From the cell containing the given text, extract its center point as (X, Y) coordinate. 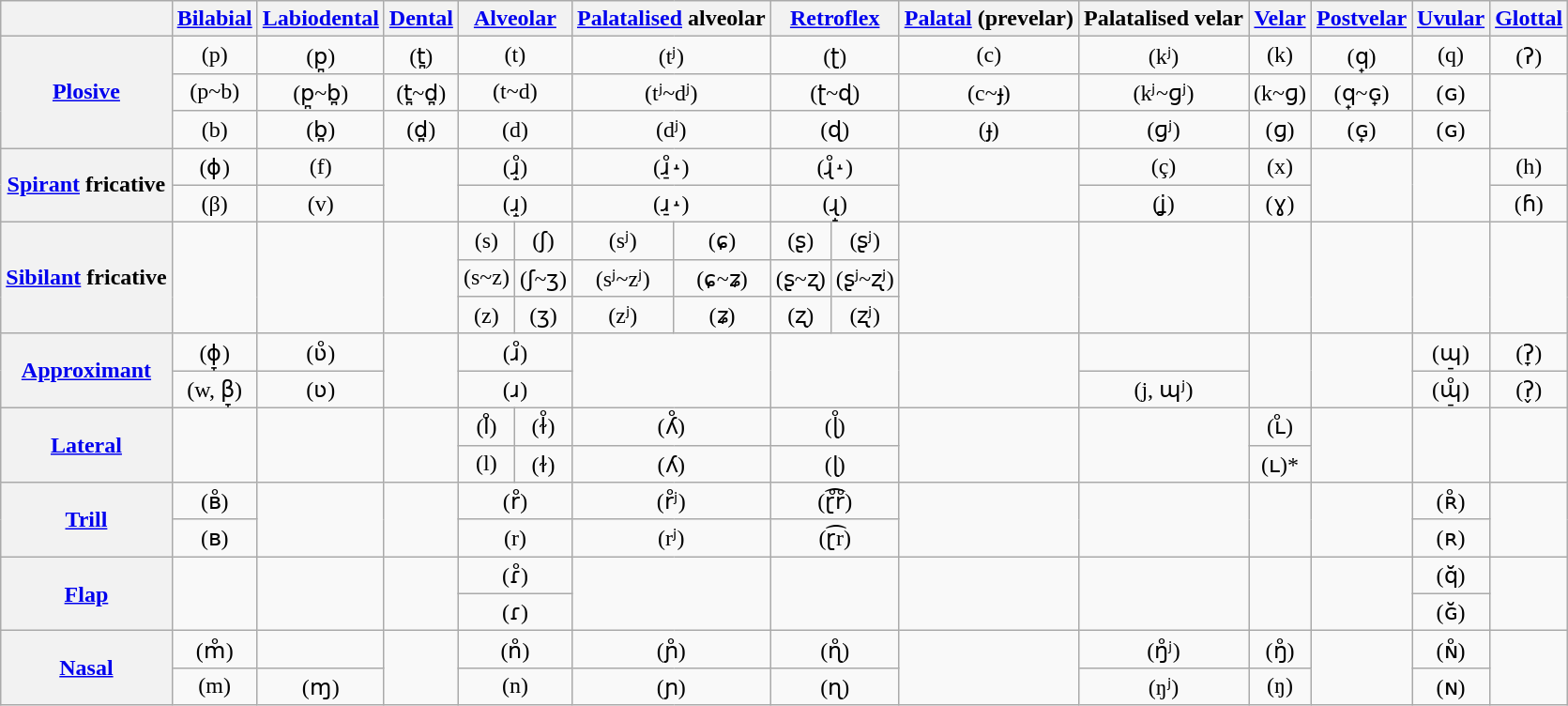
(ɦ) (1530, 204)
(tʲ) (671, 55)
(ɽ͡r) (835, 538)
(ɲ̊) (671, 650)
(ɕ~ʑ) (723, 278)
(t̪~d̪) (420, 92)
(x) (1280, 167)
(p̪~b̪) (321, 92)
(ʒ) (542, 315)
(ɹ̠̊˔) (671, 167)
(h) (1530, 167)
(ŋ) (1280, 686)
(ɡʲ) (1164, 130)
(ɱ) (321, 686)
(t) (514, 55)
(ɾ) (514, 612)
(q̟) (1362, 55)
(ʙ̊) (214, 501)
(tʲ~dʲ) (671, 92)
(ʙ) (214, 538)
(r̊) (514, 501)
(ʂ~ʐ) (800, 278)
(t̪) (420, 55)
(ʔ̬) (1530, 390)
(z) (486, 315)
(ɹ) (514, 390)
(ɴ) (1451, 686)
(j, ɰʲ) (1164, 390)
Uvular (1451, 19)
(ʀ̊) (1451, 501)
(p~b) (214, 92)
(kʲ~ɡʲ) (1164, 92)
Bilabial (214, 19)
(dʲ) (671, 130)
(ʐ) (800, 315)
Palatalised velar (1164, 19)
(ɻ̊˔) (835, 167)
(ʂʲ) (865, 241)
(p̪) (321, 55)
(c) (989, 55)
(sʲ) (623, 241)
(ʂ) (800, 241)
(ɾ̊) (514, 576)
(ɹ̊) (514, 352)
(ɹ̠˔) (671, 204)
(p) (214, 55)
(ɡ) (1280, 130)
(ʃ) (542, 241)
Palatal (prevelar) (989, 19)
(ɸ) (214, 167)
Labiodental (321, 19)
(q) (1451, 55)
(ʔ) (1530, 55)
(ɣ) (1280, 204)
Trill (86, 520)
(w, β̞) (214, 390)
(t~d) (514, 92)
(ɳ̊) (835, 650)
(ʟ)* (1280, 464)
(s) (486, 241)
(k~ɡ) (1280, 92)
(kʲ) (1164, 55)
(ɳ) (835, 686)
(r) (514, 538)
(v) (321, 204)
(ɫ̊) (542, 426)
(ɹ̝) (514, 204)
(l̊) (486, 426)
(ʎ̊) (671, 426)
(ŋ̊) (1280, 650)
(ʟ̊) (1280, 426)
(ç) (1164, 167)
(zʲ) (623, 315)
(ʈ) (835, 55)
(b) (214, 130)
(ʋ̊) (321, 352)
Alveolar (514, 19)
(ʎ) (671, 464)
(ɭ̊) (835, 426)
(ʑ) (723, 315)
(ɸ̞) (214, 352)
(n) (514, 686)
(ɭ) (835, 464)
Dental (420, 19)
(s~z) (486, 278)
(ɢ̆) (1451, 612)
Retroflex (835, 19)
Glottal (1530, 19)
Lateral (86, 445)
(k) (1280, 55)
(rʲ) (671, 538)
(ɰ̠) (1451, 352)
(m̊) (214, 650)
(β) (214, 204)
(ʈ~ɖ) (835, 92)
(ɽ̊͡r̊) (835, 501)
(ɰ̠̊) (1451, 390)
(ɻ̝) (835, 204)
Flap (86, 593)
(ɕ) (723, 241)
(f) (321, 167)
Postvelar (1362, 19)
(q̆) (1451, 576)
(ʀ) (1451, 538)
(ŋʲ) (1164, 686)
(l) (486, 464)
(ʃ~ʒ) (542, 278)
(m) (214, 686)
Palatalised alveolar (671, 19)
(q̟~ɢ̟) (1362, 92)
(d) (514, 130)
Approximant (86, 370)
(b̪) (321, 130)
(ɹ̝̊) (514, 167)
(ʝ) (1164, 204)
(ɴ̊) (1451, 650)
(d̪) (420, 130)
(ʔ̞) (1530, 352)
Spirant fricative (86, 186)
(ɢ̟) (1362, 130)
(ʋ) (321, 390)
(n̊) (514, 650)
(ɟ) (989, 130)
(ɫ) (542, 464)
Velar (1280, 19)
Nasal (86, 668)
(ʐʲ) (865, 315)
(c~ɟ) (989, 92)
Sibilant fricative (86, 278)
(ɲ) (671, 686)
(ɖ) (835, 130)
(ŋ̊ʲ) (1164, 650)
Plosive (86, 92)
(ʂʲ~ʐʲ) (865, 278)
(sʲ~zʲ) (623, 278)
(r̊ʲ) (671, 501)
